For the text-containing cell, return its midpoint in (X, Y) coordinate format. 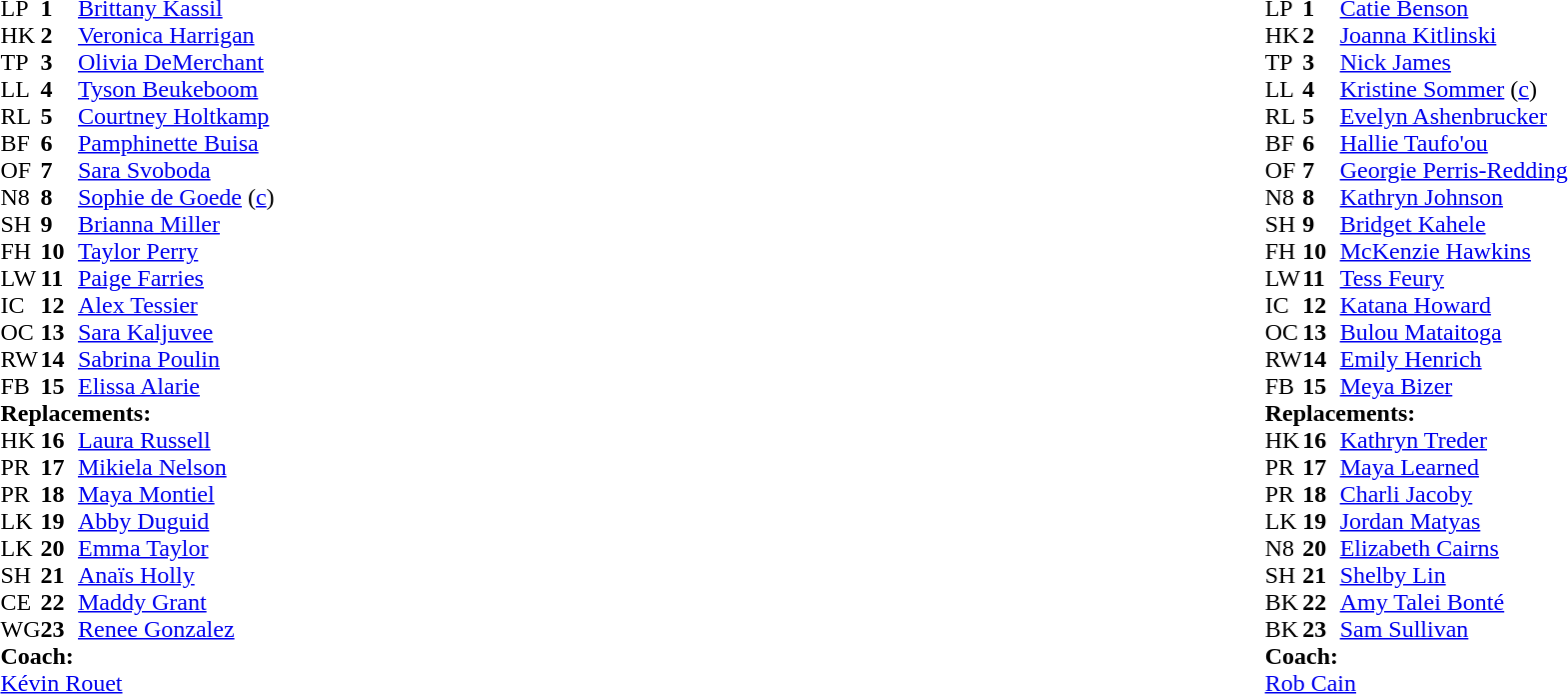
Kathryn Johnson (1454, 198)
Elissa Alarie (176, 386)
Shelby Lin (1454, 576)
Brianna Miller (176, 224)
Emma Taylor (176, 548)
Sara Svoboda (176, 170)
Emily Henrich (1454, 360)
Georgie Perris-Redding (1454, 170)
Paige Farries (176, 278)
Hallie Taufo'ou (1454, 144)
WG (20, 630)
Bulou Mataitoga (1454, 332)
Kristine Sommer (c) (1454, 90)
Renee Gonzalez (176, 630)
Anaїs Holly (176, 576)
Amy Talei Bonté (1454, 602)
Alex Tessier (176, 306)
Courtney Holtkamp (176, 116)
Sara Kaljuvee (176, 332)
Tyson Beukeboom (176, 90)
McKenzie Hawkins (1454, 252)
Katana Howard (1454, 306)
Meya Bizer (1454, 386)
Laura Russell (176, 440)
Taylor Perry (176, 252)
Joanna Kitlinski (1454, 36)
Veronica Harrigan (176, 36)
Olivia DeMerchant (176, 62)
Evelyn Ashenbrucker (1454, 116)
Bridget Kahele (1454, 224)
Mikiela Nelson (176, 468)
Pamphinette Buisa (176, 144)
Sabrina Poulin (176, 360)
Kathryn Treder (1454, 440)
Maya Learned (1454, 468)
Sophie de Goede (c) (176, 198)
Abby Duguid (176, 522)
Jordan Matyas (1454, 522)
Maddy Grant (176, 602)
Elizabeth Cairns (1454, 548)
CE (20, 602)
Maya Montiel (176, 494)
Sam Sullivan (1454, 630)
Nick James (1454, 62)
Charli Jacoby (1454, 494)
Tess Feury (1454, 278)
